Detect which cell encompasses the target text, then output its [X, Y] center coordinate. 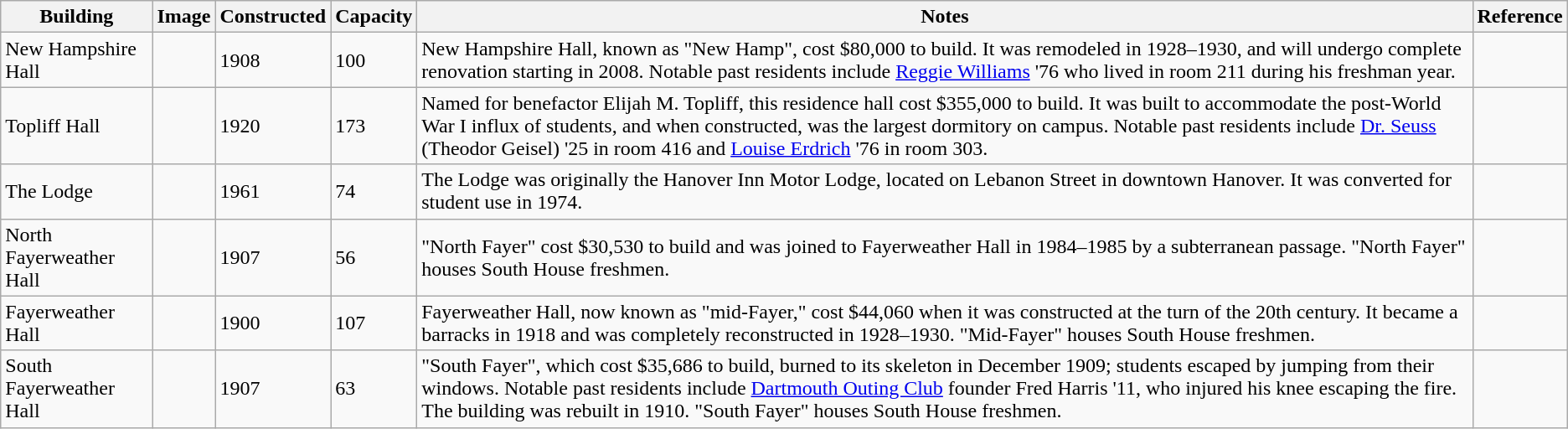
The Lodge [77, 191]
74 [374, 191]
56 [374, 257]
Fayerweather Hall [77, 323]
1961 [273, 191]
The Lodge was originally the Hanover Inn Motor Lodge, located on Lebanon Street in downtown Hanover. It was converted for student use in 1974. [945, 191]
North Fayerweather Hall [77, 257]
1920 [273, 126]
Building [77, 17]
107 [374, 323]
Capacity [374, 17]
1900 [273, 323]
South Fayerweather Hall [77, 389]
63 [374, 389]
New Hampshire Hall [77, 60]
Reference [1519, 17]
100 [374, 60]
Topliff Hall [77, 126]
1908 [273, 60]
Image [184, 17]
173 [374, 126]
Notes [945, 17]
Constructed [273, 17]
